Provide the [X, Y] coordinate of the cell's center where the given text is located.  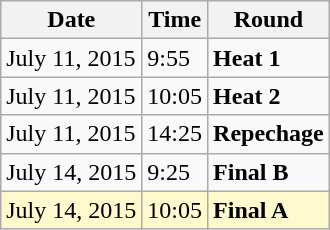
Heat 2 [269, 96]
9:55 [175, 58]
14:25 [175, 134]
Heat 1 [269, 58]
Round [269, 20]
Time [175, 20]
Final B [269, 172]
Final A [269, 210]
Repechage [269, 134]
Date [72, 20]
9:25 [175, 172]
